Find where the given text appears and provide that cell's center as (X, Y) coordinate. 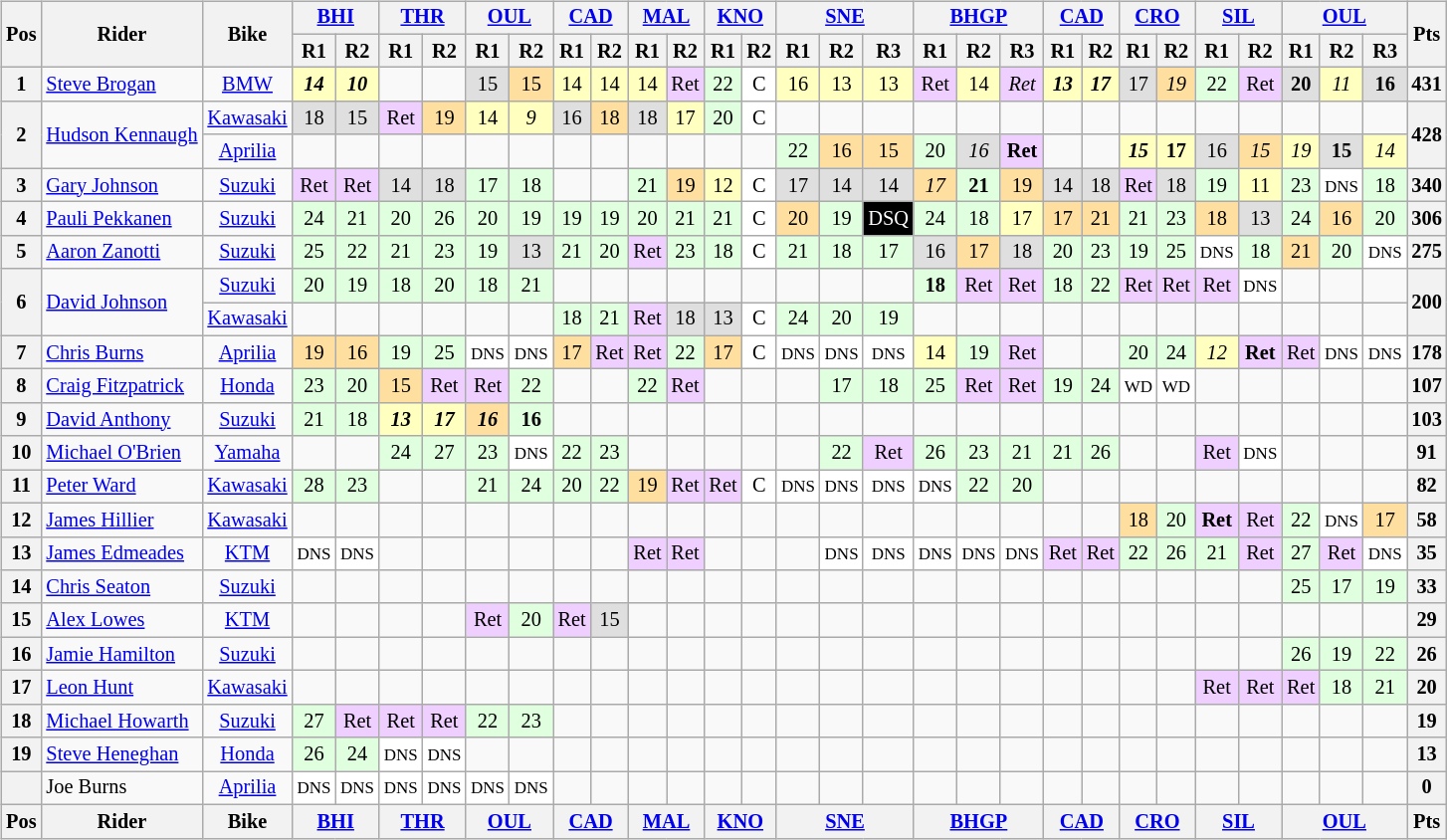
Yamaha (247, 453)
Chris Burns (121, 352)
0 (1427, 788)
6 (21, 303)
3 (21, 185)
Steve Heneghan (121, 754)
33 (1427, 587)
5 (21, 252)
David Johnson (121, 303)
35 (1427, 553)
431 (1427, 85)
91 (1427, 453)
7 (21, 352)
Gary Johnson (121, 185)
Craig Fitzpatrick (121, 386)
Pauli Pekkanen (121, 219)
Leon Hunt (121, 688)
103 (1427, 420)
James Edmeades (121, 553)
David Anthony (121, 420)
Jamie Hamilton (121, 654)
Hudson Kennaugh (121, 135)
Chris Seaton (121, 587)
Joe Burns (121, 788)
306 (1427, 219)
8 (21, 386)
4 (21, 219)
1 (21, 85)
Michael Howarth (121, 721)
58 (1427, 520)
28 (314, 487)
2 (21, 135)
82 (1427, 487)
200 (1427, 303)
Aaron Zanotti (121, 252)
178 (1427, 352)
BMW (247, 85)
Michael O'Brien (121, 453)
428 (1427, 135)
Steve Brogan (121, 85)
DSQ (888, 219)
James Hillier (121, 520)
Alex Lowes (121, 620)
275 (1427, 252)
107 (1427, 386)
340 (1427, 185)
Peter Ward (121, 487)
29 (1427, 620)
